For the text-containing cell, return its midpoint in (x, y) coordinate format. 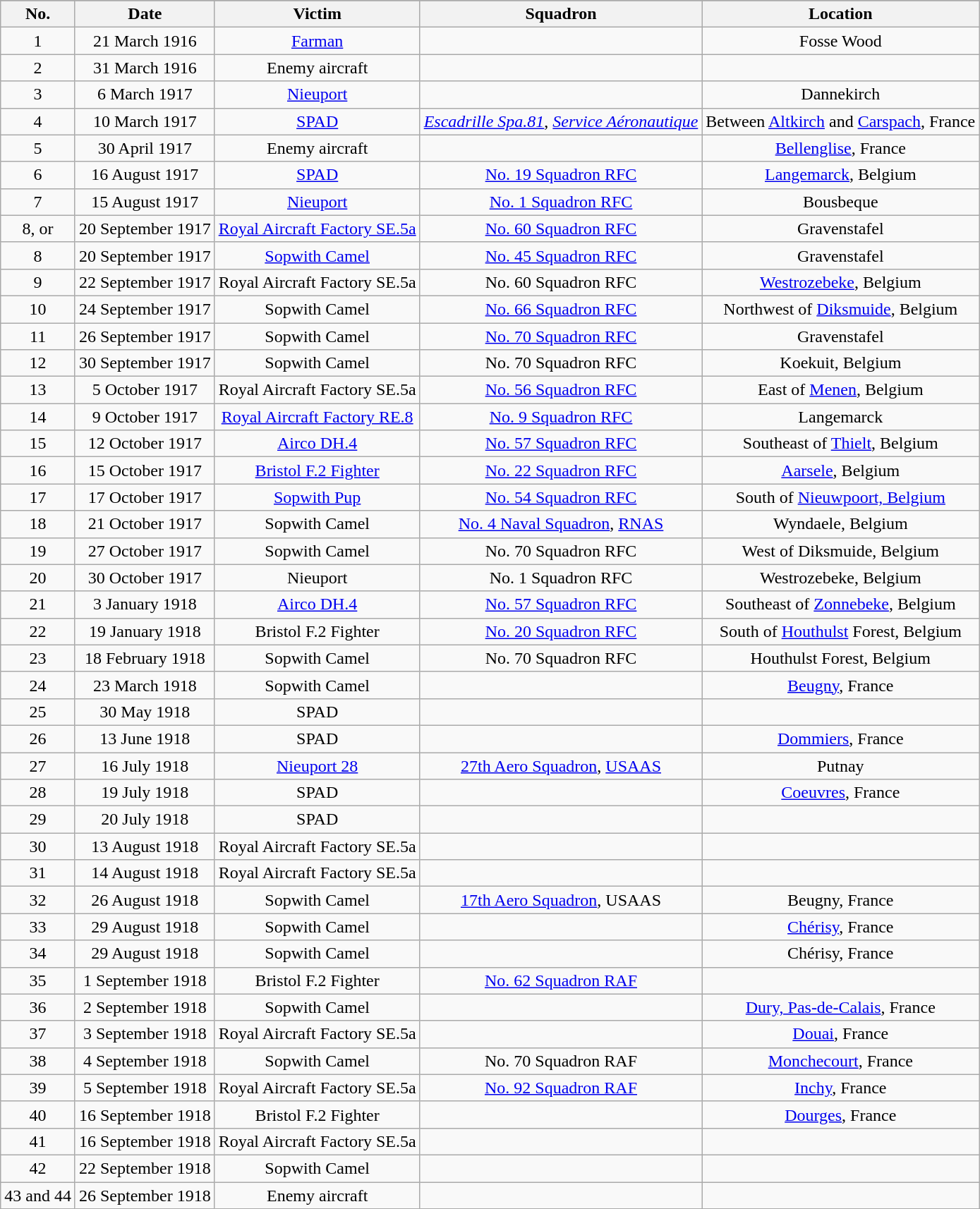
20 (38, 578)
35 (38, 980)
Dury, Pas-de-Calais, France (841, 1007)
39 (38, 1088)
11 (38, 336)
Southeast of Zonnebeke, Belgium (841, 604)
21 (38, 604)
36 (38, 1007)
Coeuvres, France (841, 793)
25 (38, 712)
1 (38, 41)
30 October 1917 (145, 578)
No. 20 Squadron RFC (561, 631)
Douai, France (841, 1034)
30 (38, 846)
12 (38, 363)
Nieuport 28 (317, 765)
East of Menen, Belgium (841, 390)
No. 54 Squadron RFC (561, 497)
West of Diksmuide, Belgium (841, 551)
3 (38, 95)
3 September 1918 (145, 1034)
14 (38, 417)
32 (38, 900)
8, or (38, 229)
27th Aero Squadron, USAAS (561, 765)
1 September 1918 (145, 980)
3 January 1918 (145, 604)
37 (38, 1034)
5 (38, 148)
Sopwith Pup (317, 497)
4 (38, 121)
No. (38, 14)
22 (38, 631)
21 March 1916 (145, 41)
30 May 1918 (145, 712)
No. 9 Squadron RFC (561, 417)
Bellenglise, France (841, 148)
43 and 44 (38, 1196)
24 (38, 685)
7 (38, 202)
26 (38, 739)
Northwest of Diksmuide, Belgium (841, 309)
6 (38, 175)
Inchy, France (841, 1088)
Between Altkirch and Carspach, France (841, 121)
29 (38, 820)
40 (38, 1114)
Royal Aircraft Factory RE.8 (317, 417)
No. 4 Naval Squadron, RNAS (561, 524)
2 (38, 68)
19 (38, 551)
6 March 1917 (145, 95)
2 September 1918 (145, 1007)
16 July 1918 (145, 765)
No. 22 Squadron RFC (561, 470)
22 September 1917 (145, 282)
31 March 1916 (145, 68)
Farman (317, 41)
No. 92 Squadron RAF (561, 1088)
Dourges, France (841, 1114)
33 (38, 927)
38 (38, 1061)
12 October 1917 (145, 444)
26 August 1918 (145, 900)
Koekuit, Belgium (841, 363)
Langemarck, Belgium (841, 175)
Location (841, 14)
Dommiers, France (841, 739)
13 (38, 390)
Wyndaele, Belgium (841, 524)
No. 70 Squadron RAF (561, 1061)
No. 62 Squadron RAF (561, 980)
Victim (317, 14)
South of Houthulst Forest, Belgium (841, 631)
27 (38, 765)
17 (38, 497)
26 September 1917 (145, 336)
Date (145, 14)
Houthulst Forest, Belgium (841, 658)
15 October 1917 (145, 470)
Dannekirch (841, 95)
Aarsele, Belgium (841, 470)
17th Aero Squadron, USAAS (561, 900)
23 March 1918 (145, 685)
Monchecourt, France (841, 1061)
18 (38, 524)
5 September 1918 (145, 1088)
4 September 1918 (145, 1061)
South of Nieuwpoort, Belgium (841, 497)
23 (38, 658)
24 September 1917 (145, 309)
15 (38, 444)
34 (38, 954)
27 October 1917 (145, 551)
19 July 1918 (145, 793)
17 October 1917 (145, 497)
14 August 1918 (145, 873)
21 October 1917 (145, 524)
20 July 1918 (145, 820)
19 January 1918 (145, 631)
41 (38, 1141)
31 (38, 873)
9 (38, 282)
13 June 1918 (145, 739)
No. 19 Squadron RFC (561, 175)
28 (38, 793)
Southeast of Thielt, Belgium (841, 444)
Putnay (841, 765)
15 August 1917 (145, 202)
42 (38, 1168)
18 February 1918 (145, 658)
10 March 1917 (145, 121)
Bousbeque (841, 202)
9 October 1917 (145, 417)
8 (38, 255)
30 September 1917 (145, 363)
No. 45 Squadron RFC (561, 255)
22 September 1918 (145, 1168)
5 October 1917 (145, 390)
Escadrille Spa.81, Service Aéronautique (561, 121)
Fosse Wood (841, 41)
No. 56 Squadron RFC (561, 390)
16 August 1917 (145, 175)
26 September 1918 (145, 1196)
16 (38, 470)
Squadron (561, 14)
Langemarck (841, 417)
10 (38, 309)
No. 66 Squadron RFC (561, 309)
30 April 1917 (145, 148)
13 August 1918 (145, 846)
